Search for the cell housing the specified text and yield its [X, Y] center coordinate. 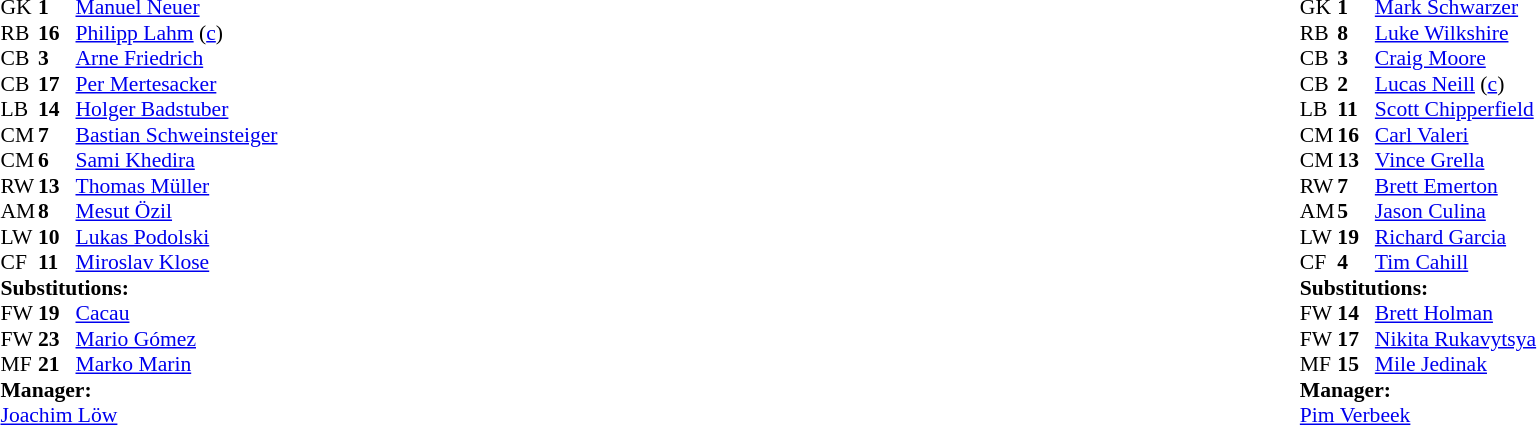
Thomas Müller [177, 186]
Brett Holman [1456, 313]
Arne Friedrich [177, 59]
Mesut Özil [177, 211]
Jason Culina [1456, 211]
Miroslav Klose [177, 263]
Scott Chipperfield [1456, 109]
2 [1356, 84]
Lucas Neill (c) [1456, 84]
Marko Marin [177, 365]
Per Mertesacker [177, 84]
10 [57, 237]
Sami Khedira [177, 161]
Bastian Schweinsteiger [177, 135]
23 [57, 339]
Cacau [177, 313]
Mile Jedinak [1456, 365]
Craig Moore [1456, 59]
Carl Valeri [1456, 135]
Vince Grella [1456, 161]
Philipp Lahm (c) [177, 33]
Nikita Rukavytsya [1456, 339]
Mario Gómez [177, 339]
5 [1356, 211]
Richard Garcia [1456, 237]
Holger Badstuber [177, 109]
Luke Wilkshire [1456, 33]
4 [1356, 263]
Brett Emerton [1456, 186]
Lukas Podolski [177, 237]
15 [1356, 365]
21 [57, 365]
6 [57, 161]
Tim Cahill [1456, 263]
